Pinpoint the cell where the given text exists, returning its (x, y) midpoint coordinate. 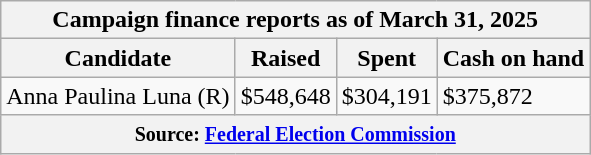
Raised (286, 58)
Campaign finance reports as of March 31, 2025 (296, 20)
$304,191 (386, 96)
Source: Federal Election Commission (296, 134)
Cash on hand (513, 58)
Candidate (118, 58)
$548,648 (286, 96)
Anna Paulina Luna (R) (118, 96)
Spent (386, 58)
$375,872 (513, 96)
